Provide the (x, y) coordinate of the cell's center where the given text is located.  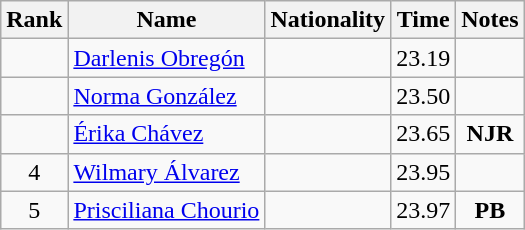
Name (166, 20)
23.50 (424, 96)
4 (34, 172)
Érika Chávez (166, 134)
Wilmary Álvarez (166, 172)
PB (490, 210)
23.19 (424, 58)
Nationality (328, 20)
Notes (490, 20)
NJR (490, 134)
Darlenis Obregón (166, 58)
23.65 (424, 134)
Rank (34, 20)
Norma González (166, 96)
5 (34, 210)
Time (424, 20)
23.95 (424, 172)
23.97 (424, 210)
Prisciliana Chourio (166, 210)
